Identify which cell holds the provided text, then report its [X, Y] central coordinate. 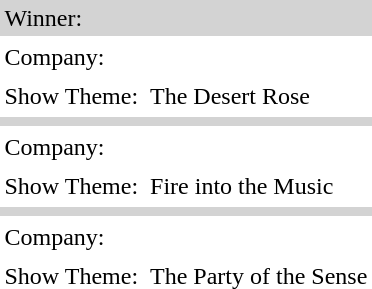
Fire into the Music [259, 186]
The Desert Rose [259, 96]
Winner: [186, 18]
